Search for the cell housing the specified text and yield its [X, Y] center coordinate. 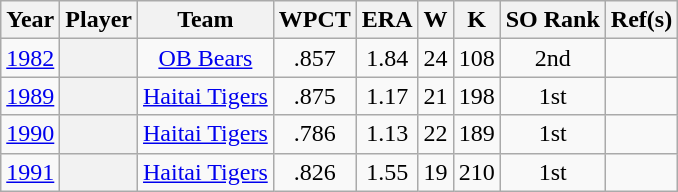
1.17 [387, 96]
.875 [314, 96]
ERA [387, 20]
198 [476, 96]
.786 [314, 134]
19 [436, 172]
K [476, 20]
WPCT [314, 20]
1989 [30, 96]
Year [30, 20]
Ref(s) [641, 20]
.826 [314, 172]
SO Rank [552, 20]
W [436, 20]
24 [436, 58]
1990 [30, 134]
1991 [30, 172]
108 [476, 58]
210 [476, 172]
Team [206, 20]
1.55 [387, 172]
1.13 [387, 134]
OB Bears [206, 58]
Player [99, 20]
1.84 [387, 58]
2nd [552, 58]
1982 [30, 58]
22 [436, 134]
.857 [314, 58]
189 [476, 134]
21 [436, 96]
